For the text-containing cell, return its midpoint in (x, y) coordinate format. 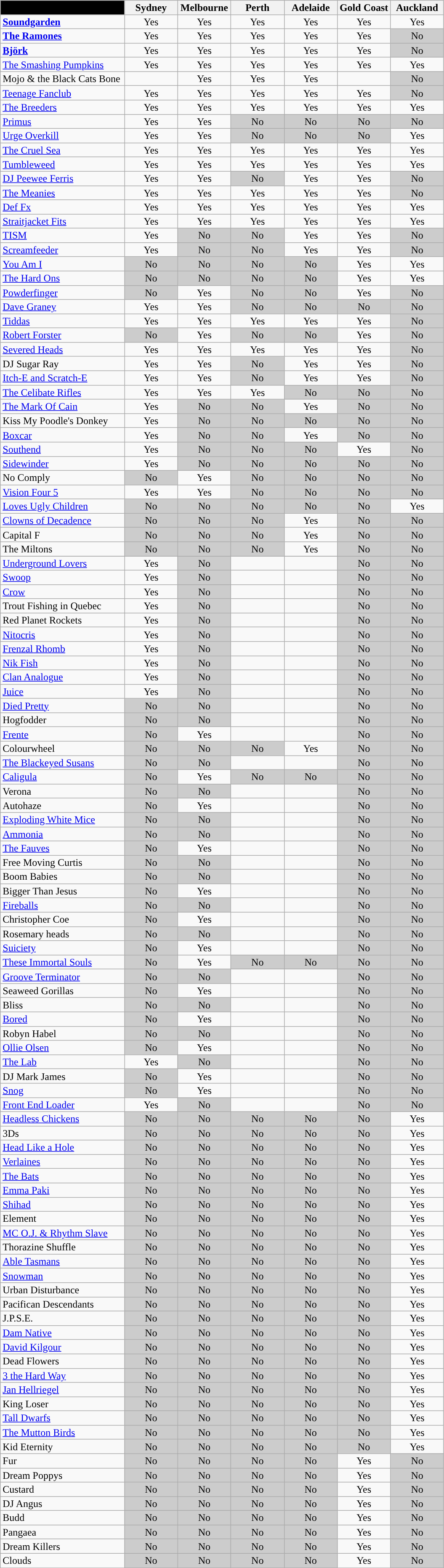
The Lab (62, 1062)
The Smashing Pumpkins (62, 64)
The Miltons (62, 549)
Frenzal Rhomb (62, 649)
Powderfinger (62, 292)
Crow (62, 592)
3 the Hard Way (62, 1375)
Primus (62, 122)
MC O.J. & Rhythm Slave (62, 1233)
Nik Fish (62, 663)
Kiss My Poodle's Donkey (62, 421)
J.P.S.E. (62, 1319)
The Ramones (62, 36)
Fireballs (62, 905)
Mojo & the Black Cats Bone (62, 79)
Snog (62, 1090)
Adelaide (311, 8)
The Hard Ons (62, 278)
Björk (62, 50)
Verlaines (62, 1162)
Custard (62, 1489)
Ammonia (62, 834)
Colourwheel (62, 748)
Underground Lovers (62, 563)
King Loser (62, 1404)
Bigger Than Jesus (62, 891)
Loves Ugly Children (62, 506)
Itch-E and Scratch-E (62, 378)
Sydney (151, 8)
Shihad (62, 1205)
Boom Babies (62, 877)
Pacifican Descendants (62, 1304)
Autohaze (62, 805)
DJ Angus (62, 1504)
Headless Chickens (62, 1119)
No Comply (62, 478)
These Immortal Souls (62, 962)
Bored (62, 1019)
Dream Poppys (62, 1475)
Thorazine Shuffle (62, 1247)
Seaweed Gorillas (62, 991)
The Mark Of Cain (62, 406)
Swoop (62, 577)
The Blackeyed Susans (62, 763)
The Meanies (62, 193)
Robert Forster (62, 335)
Head Like a Hole (62, 1147)
The Mutton Birds (62, 1432)
Suiciety (62, 948)
Died Pretty (62, 706)
Trout Fishing in Quebec (62, 606)
Clan Analogue (62, 677)
Ollie Olsen (62, 1048)
Perth (258, 8)
The Celibate Rifles (62, 392)
The Bats (62, 1176)
Screamfeeder (62, 249)
Tall Dwarfs (62, 1418)
Free Moving Curtis (62, 862)
Front End Loader (62, 1105)
Dam Native (62, 1332)
DJ Mark James (62, 1076)
DJ Sugar Ray (62, 363)
Def Fx (62, 207)
Hogfodder (62, 720)
Groove Terminator (62, 976)
Gold Coast (364, 8)
Rosemary heads (62, 934)
Tiddas (62, 321)
Kid Eternity (62, 1446)
DJ Peewee Ferris (62, 178)
Urge Overkill (62, 136)
Straitjacket Fits (62, 221)
The Cruel Sea (62, 150)
Soundgarden (62, 22)
Christopher Coe (62, 919)
Frente (62, 734)
Southend (62, 449)
Exploding White Mice (62, 820)
Caligula (62, 777)
Nitocris (62, 634)
Emma Paki (62, 1190)
Dave Graney (62, 307)
David Kilgour (62, 1347)
TISM (62, 236)
Fur (62, 1461)
You Am I (62, 264)
Dream Killers (62, 1546)
Juice (62, 691)
Clowns of Decadence (62, 520)
Budd (62, 1518)
Verona (62, 791)
The Fauves (62, 848)
The Breeders (62, 107)
Teenage Fanclub (62, 93)
Robyn Habel (62, 1033)
Tumbleweed (62, 164)
Snowman (62, 1276)
Auckland (417, 8)
Red Planet Rockets (62, 620)
Bliss (62, 1005)
Urban Disturbance (62, 1290)
3Ds (62, 1133)
Boxcar (62, 435)
Dead Flowers (62, 1361)
Vision Four 5 (62, 492)
Severed Heads (62, 350)
Clouds (62, 1560)
Capital F (62, 535)
Pangaea (62, 1532)
Able Tasmans (62, 1261)
Sidewinder (62, 463)
Jan Hellriegel (62, 1390)
Melbourne (204, 8)
Element (62, 1218)
